Detect which cell encompasses the target text, then output its [X, Y] center coordinate. 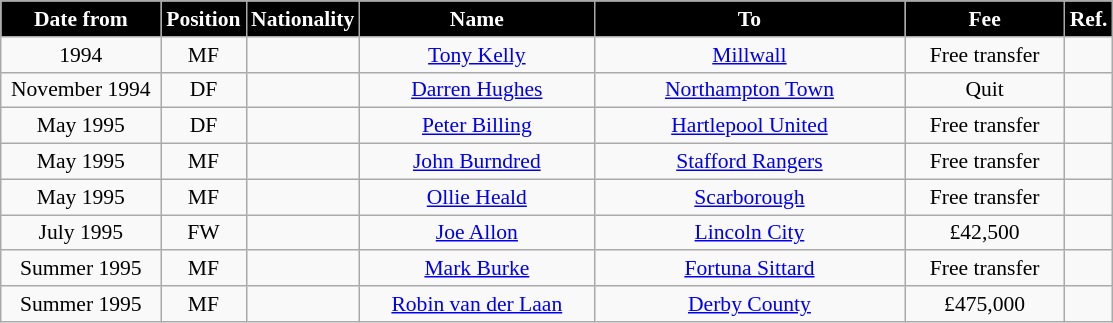
Derby County [749, 304]
Mark Burke [476, 269]
Date from [81, 19]
Robin van der Laan [476, 304]
Northampton Town [749, 90]
Fortuna Sittard [749, 269]
Name [476, 19]
Ollie Heald [476, 197]
Nationality [302, 19]
Stafford Rangers [749, 162]
Tony Kelly [476, 55]
1994 [81, 55]
Lincoln City [749, 233]
Position [204, 19]
Joe Allon [476, 233]
£475,000 [985, 304]
£42,500 [985, 233]
Millwall [749, 55]
Hartlepool United [749, 126]
November 1994 [81, 90]
John Burndred [476, 162]
July 1995 [81, 233]
Scarborough [749, 197]
Fee [985, 19]
FW [204, 233]
Peter Billing [476, 126]
Darren Hughes [476, 90]
Quit [985, 90]
Ref. [1089, 19]
To [749, 19]
